Determine the (X, Y) coordinate at the center of the cell enclosing the given text.  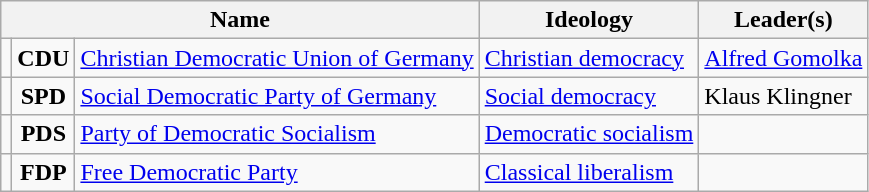
Social Democratic Party of Germany (277, 96)
Social democracy (589, 96)
Ideology (589, 20)
Christian Democratic Union of Germany (277, 58)
FDP (44, 172)
PDS (44, 134)
Free Democratic Party (277, 172)
CDU (44, 58)
Klaus Klingner (784, 96)
Party of Democratic Socialism (277, 134)
Name (240, 20)
Democratic socialism (589, 134)
Classical liberalism (589, 172)
Leader(s) (784, 20)
SPD (44, 96)
Christian democracy (589, 58)
Alfred Gomolka (784, 58)
